Return the (x, y) coordinate for the center point of the cell that contains the specified text.  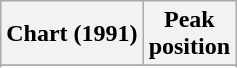
Peakposition (189, 34)
Chart (1991) (72, 34)
